Return [x, y] of the center of cell containing provided text 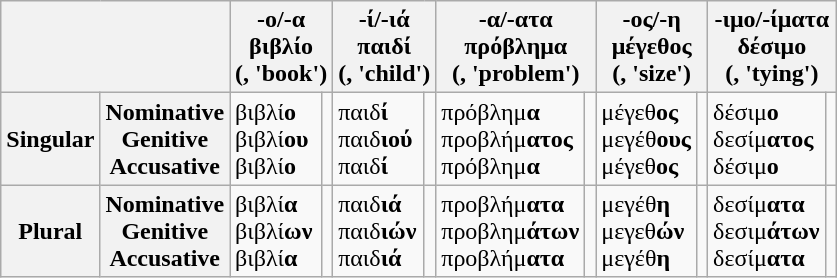
Plural [50, 231]
βιβλίοβιβλίουβιβλίο [276, 139]
πρόβλημαπροβλήματος πρόβλημα [510, 139]
-ο/-αβιβλίο(, 'book') [282, 47]
-ιμο/-ίματαδέσιμο (, 'tying') [772, 47]
παιδίπαιδιούπαιδί [379, 139]
μέγεθοςμεγέθουςμέγεθος [646, 139]
δέσιμοδεσίματοςδέσιμο [766, 139]
-α/-αταπρόβλημα (, 'problem') [516, 47]
παιδιάπαιδιώνπαιδιά [379, 231]
-ος/-ημέγεθος (, 'size') [652, 47]
βιβλίαβιβλίωνβιβλία [276, 231]
προβλήματαπροβλημάτων προβλήματα [510, 231]
Singular [50, 139]
μεγέθημεγεθώνμεγέθη [646, 231]
-ί/-ιάπαιδί(, 'child') [384, 47]
δεσίματαδεσιμάτωνδεσίματα [766, 231]
